Locate the cell with the specified text and output its (X, Y) center coordinate. 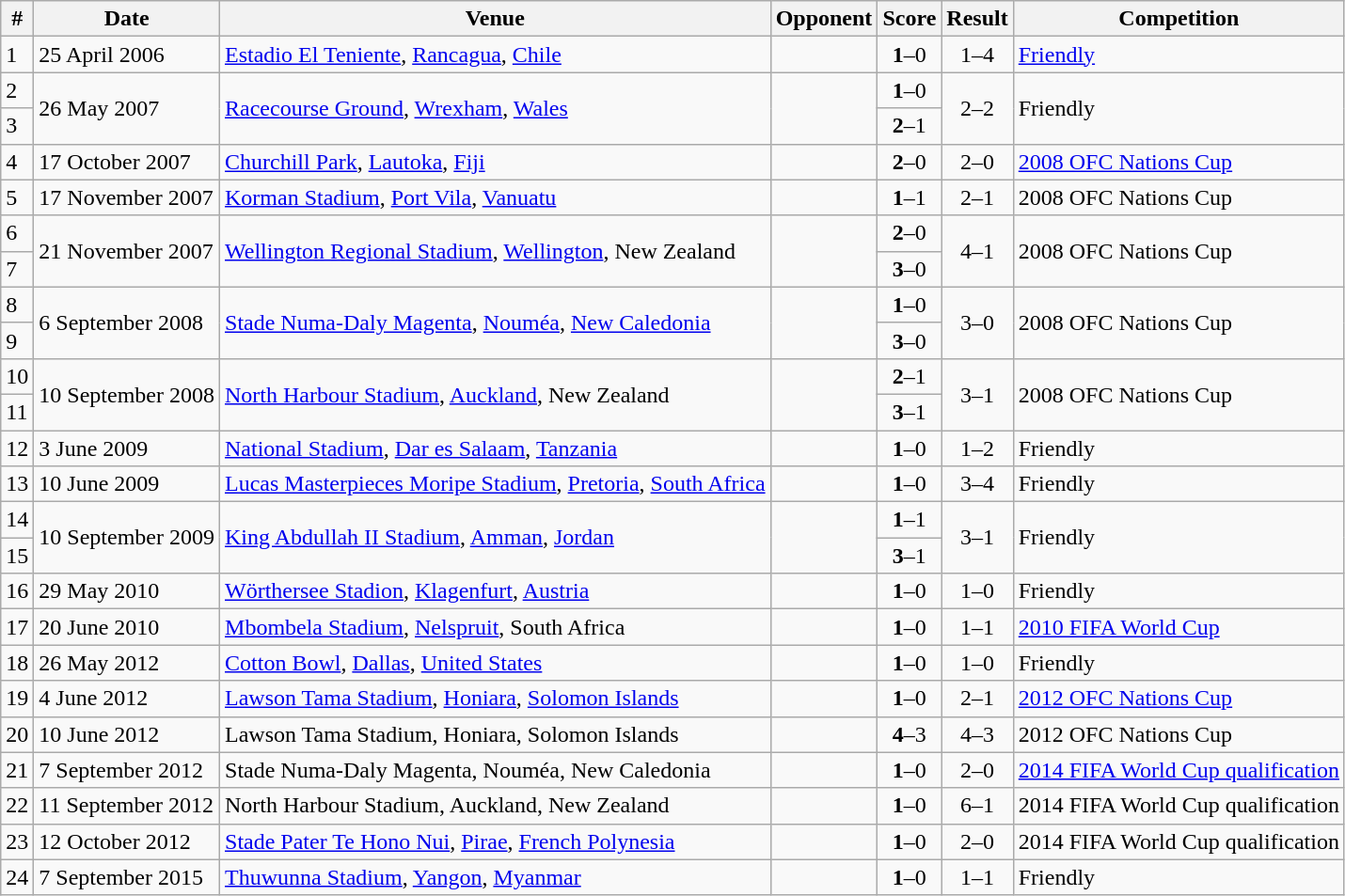
2010 FIFA World Cup (1179, 627)
17 October 2007 (127, 162)
Date (127, 19)
# (17, 19)
2 (17, 90)
11 September 2012 (127, 806)
8 (17, 305)
22 (17, 806)
21 November 2007 (127, 251)
10 June 2009 (127, 484)
4 June 2012 (127, 699)
Competition (1179, 19)
2–2 (977, 108)
Mbombela Stadium, Nelspruit, South Africa (496, 627)
National Stadium, Dar es Salaam, Tanzania (496, 448)
20 (17, 734)
9 (17, 340)
10 September 2009 (127, 538)
Thuwunna Stadium, Yangon, Myanmar (496, 877)
7 (17, 269)
10 September 2008 (127, 394)
23 (17, 841)
7 September 2012 (127, 770)
6 (17, 233)
King Abdullah II Stadium, Amman, Jordan (496, 538)
Stade Pater Te Hono Nui, Pirae, French Polynesia (496, 841)
21 (17, 770)
19 (17, 699)
12 (17, 448)
Score (910, 19)
26 May 2007 (127, 108)
6 September 2008 (127, 322)
15 (17, 556)
26 May 2012 (127, 663)
3 June 2009 (127, 448)
Churchill Park, Lautoka, Fiji (496, 162)
29 May 2010 (127, 591)
4–1 (977, 251)
1–4 (977, 55)
12 October 2012 (127, 841)
Racecourse Ground, Wrexham, Wales (496, 108)
Korman Stadium, Port Vila, Vanuatu (496, 197)
16 (17, 591)
7 September 2015 (127, 877)
10 (17, 376)
11 (17, 412)
Cotton Bowl, Dallas, United States (496, 663)
Lucas Masterpieces Moripe Stadium, Pretoria, South Africa (496, 484)
14 (17, 520)
18 (17, 663)
Opponent (824, 19)
6–1 (977, 806)
Estadio El Teniente, Rancagua, Chile (496, 55)
13 (17, 484)
3–4 (977, 484)
5 (17, 197)
Wellington Regional Stadium, Wellington, New Zealand (496, 251)
10 June 2012 (127, 734)
1 (17, 55)
3 (17, 126)
17 November 2007 (127, 197)
Venue (496, 19)
Result (977, 19)
4 (17, 162)
20 June 2010 (127, 627)
24 (17, 877)
1–2 (977, 448)
Wörthersee Stadion, Klagenfurt, Austria (496, 591)
17 (17, 627)
25 April 2006 (127, 55)
